Locate the cell with the specified text and output its (x, y) center coordinate. 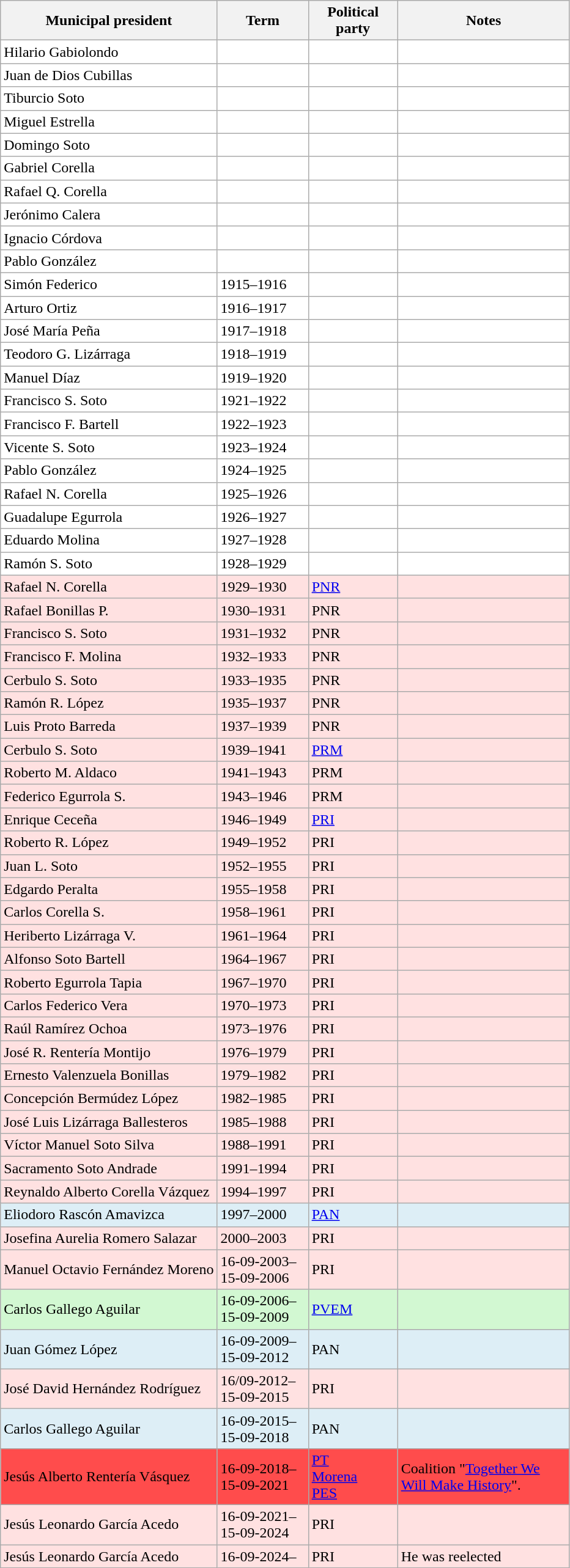
1973–1976 (263, 1028)
He was reelected (483, 1556)
Ramón S. Soto (109, 563)
Luis Proto Barreda (109, 727)
Roberto M. Aldaco (109, 773)
Francisco F. Molina (109, 656)
Manuel Octavio Fernández Moreno (109, 1270)
Domingo Soto (109, 145)
Ignacio Córdova (109, 238)
1929–1930 (263, 587)
Vicente S. Soto (109, 447)
1927–1928 (263, 540)
Municipal president (109, 21)
16-09-2018–15-09-2021 (263, 1476)
16-09-2006–15-09-2009 (263, 1309)
1985–1988 (263, 1122)
Eliodoro Rascón Amavizca (109, 1215)
1924–1925 (263, 471)
1918–1919 (263, 354)
1925–1926 (263, 494)
Eduardo Molina (109, 540)
16-09-2015–15-09-2018 (263, 1429)
1976–1979 (263, 1052)
1915–1916 (263, 284)
Simón Federico (109, 284)
1970–1973 (263, 1005)
1916–1917 (263, 307)
1982–1985 (263, 1099)
Tiburcio Soto (109, 98)
Juan de Dios Cubillas (109, 75)
José Luis Lizárraga Ballesteros (109, 1122)
Jerónimo Calera (109, 214)
1939–1941 (263, 750)
Enrique Ceceña (109, 819)
Arturo Ortiz (109, 307)
1926–1927 (263, 517)
16-09-2003–15-09-2006 (263, 1270)
Víctor Manuel Soto Silva (109, 1145)
1935–1937 (263, 703)
1997–2000 (263, 1215)
Juan Gómez López (109, 1349)
Teodoro G. Lizárraga (109, 354)
1979–1982 (263, 1075)
José David Hernández Rodríguez (109, 1388)
Roberto R. López (109, 843)
Raúl Ramírez Ochoa (109, 1028)
Rafael Q. Corella (109, 191)
1949–1952 (263, 843)
2000–2003 (263, 1238)
1964–1967 (263, 959)
Hilario Gabiolondo (109, 52)
16-09-2021–15-09-2024 (263, 1524)
1967–1970 (263, 982)
1919–1920 (263, 378)
Concepción Bermúdez López (109, 1099)
Carlos Corella S. (109, 912)
1994–1997 (263, 1192)
José María Peña (109, 331)
Edgardo Peralta (109, 889)
1933–1935 (263, 680)
Juan L. Soto (109, 866)
Guadalupe Egurrola (109, 517)
Coalition "Together We Will Make History". (483, 1476)
Roberto Egurrola Tapia (109, 982)
1930–1931 (263, 610)
1922–1923 (263, 424)
16-09-2009–15-09-2012 (263, 1349)
1943–1946 (263, 796)
1917–1918 (263, 331)
Alfonso Soto Bartell (109, 959)
Ramón R. López (109, 703)
Francisco F. Bartell (109, 424)
1991–1994 (263, 1168)
1952–1955 (263, 866)
1941–1943 (263, 773)
Manuel Díaz (109, 378)
Heriberto Lizárraga V. (109, 936)
Jesús Alberto Rentería Vásquez (109, 1476)
16-09-2024– (263, 1556)
1931–1932 (263, 633)
1961–1964 (263, 936)
1923–1924 (263, 447)
1955–1958 (263, 889)
1921–1922 (263, 401)
PT Morena PES (353, 1476)
Ernesto Valenzuela Bonillas (109, 1075)
1958–1961 (263, 912)
Carlos Federico Vera (109, 1005)
1937–1939 (263, 727)
Reynaldo Alberto Corella Vázquez (109, 1192)
Political party (353, 21)
José R. Rentería Montijo (109, 1052)
Federico Egurrola S. (109, 796)
PVEM (353, 1309)
Josefina Aurelia Romero Salazar (109, 1238)
Rafael Bonillas P. (109, 610)
Sacramento Soto Andrade (109, 1168)
1988–1991 (263, 1145)
Notes (483, 21)
Gabriel Corella (109, 168)
Term (263, 21)
Miguel Estrella (109, 122)
1932–1933 (263, 656)
1928–1929 (263, 563)
1946–1949 (263, 819)
16/09-2012–15-09-2015 (263, 1388)
